Detect which cell encompasses the target text, then output its (x, y) center coordinate. 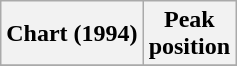
Chart (1994) (72, 34)
Peakposition (189, 34)
